Return the [x, y] coordinate for the center point of the cell that contains the specified text.  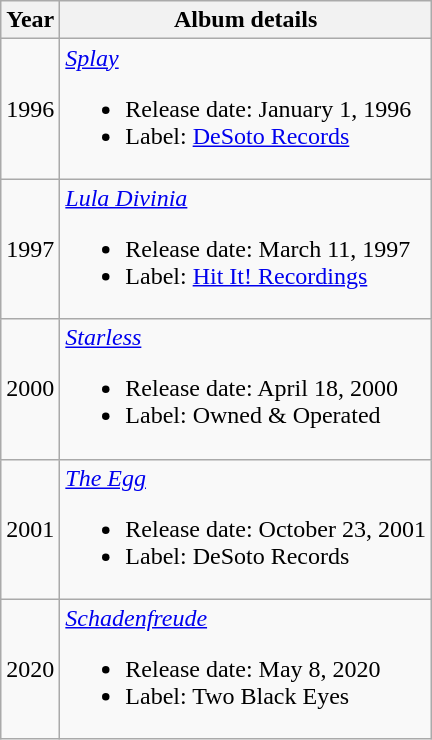
2020 [30, 669]
SplayRelease date: January 1, 1996Label: DeSoto Records [246, 109]
Year [30, 20]
2001 [30, 529]
The EggRelease date: October 23, 2001Label: DeSoto Records [246, 529]
SchadenfreudeRelease date: May 8, 2020Label: Two Black Eyes [246, 669]
StarlessRelease date: April 18, 2000Label: Owned & Operated [246, 389]
1997 [30, 249]
2000 [30, 389]
Album details [246, 20]
Lula DiviniaRelease date: March 11, 1997Label: Hit It! Recordings [246, 249]
1996 [30, 109]
